Output the (x, y) coordinate of the center of the cell containing the given text.  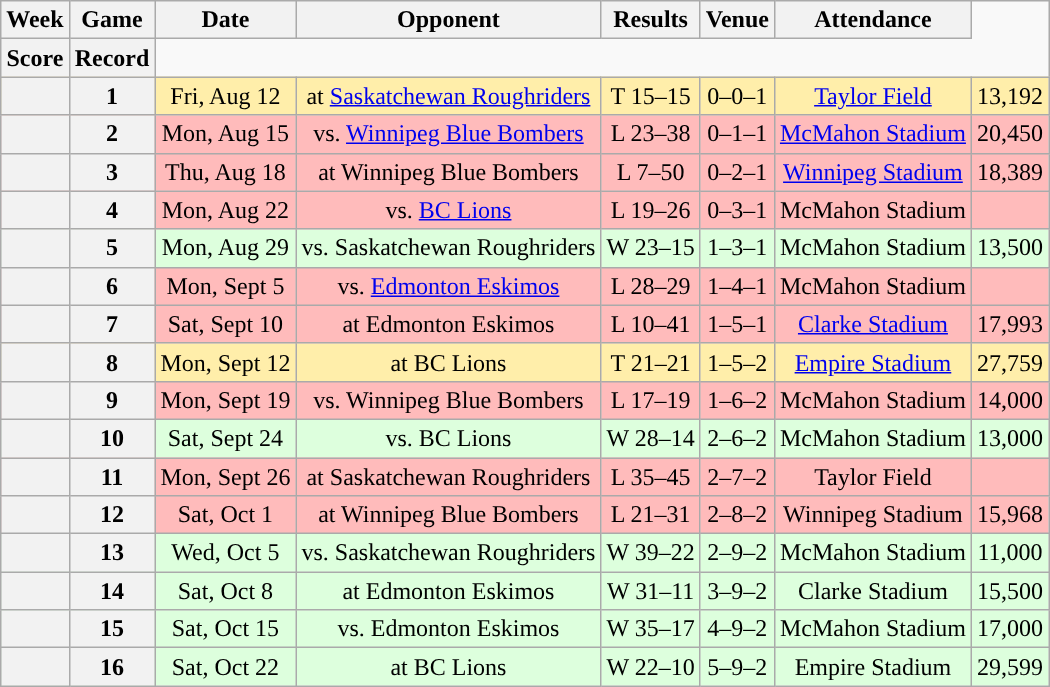
1–5–2 (737, 362)
1 (112, 96)
0–0–1 (737, 96)
10 (112, 438)
Mon, Aug 22 (226, 210)
Sat, Oct 8 (226, 591)
Mon, Aug 29 (226, 248)
1–6–2 (737, 400)
L 21–31 (650, 515)
Attendance (872, 20)
5 (112, 248)
1–3–1 (737, 248)
15,500 (1010, 591)
14,000 (1010, 400)
T 15–15 (650, 96)
Sat, Sept 24 (226, 438)
Mon, Sept 26 (226, 477)
Week (35, 20)
Sat, Oct 15 (226, 629)
Mon, Sept 12 (226, 362)
Opponent (448, 20)
Sat, Oct 22 (226, 667)
4 (112, 210)
Game (112, 20)
11,000 (1010, 553)
L 7–50 (650, 172)
Record (112, 58)
Mon, Aug 15 (226, 134)
0–3–1 (737, 210)
Results (650, 20)
2 (112, 134)
9 (112, 400)
8 (112, 362)
Mon, Sept 5 (226, 286)
Wed, Oct 5 (226, 553)
12 (112, 515)
L 19–26 (650, 210)
W 22–10 (650, 667)
L 17–19 (650, 400)
17,000 (1010, 629)
L 28–29 (650, 286)
W 39–22 (650, 553)
7 (112, 324)
W 28–14 (650, 438)
5–9–2 (737, 667)
2–9–2 (737, 553)
2–6–2 (737, 438)
13,192 (1010, 96)
T 21–21 (650, 362)
W 23–15 (650, 248)
2–7–2 (737, 477)
13 (112, 553)
Sat, Oct 1 (226, 515)
Thu, Aug 18 (226, 172)
Mon, Sept 19 (226, 400)
6 (112, 286)
14 (112, 591)
16 (112, 667)
W 31–11 (650, 591)
15 (112, 629)
13,500 (1010, 248)
L 23–38 (650, 134)
1–4–1 (737, 286)
W 35–17 (650, 629)
17,993 (1010, 324)
3–9–2 (737, 591)
Date (226, 20)
0–2–1 (737, 172)
13,000 (1010, 438)
27,759 (1010, 362)
11 (112, 477)
0–1–1 (737, 134)
Score (35, 58)
Sat, Sept 10 (226, 324)
15,968 (1010, 515)
18,389 (1010, 172)
3 (112, 172)
20,450 (1010, 134)
L 35–45 (650, 477)
L 10–41 (650, 324)
1–5–1 (737, 324)
2–8–2 (737, 515)
Venue (737, 20)
Fri, Aug 12 (226, 96)
4–9–2 (737, 629)
29,599 (1010, 667)
